Extract the (x, y) coordinate from the center of the cell holding the provided text.  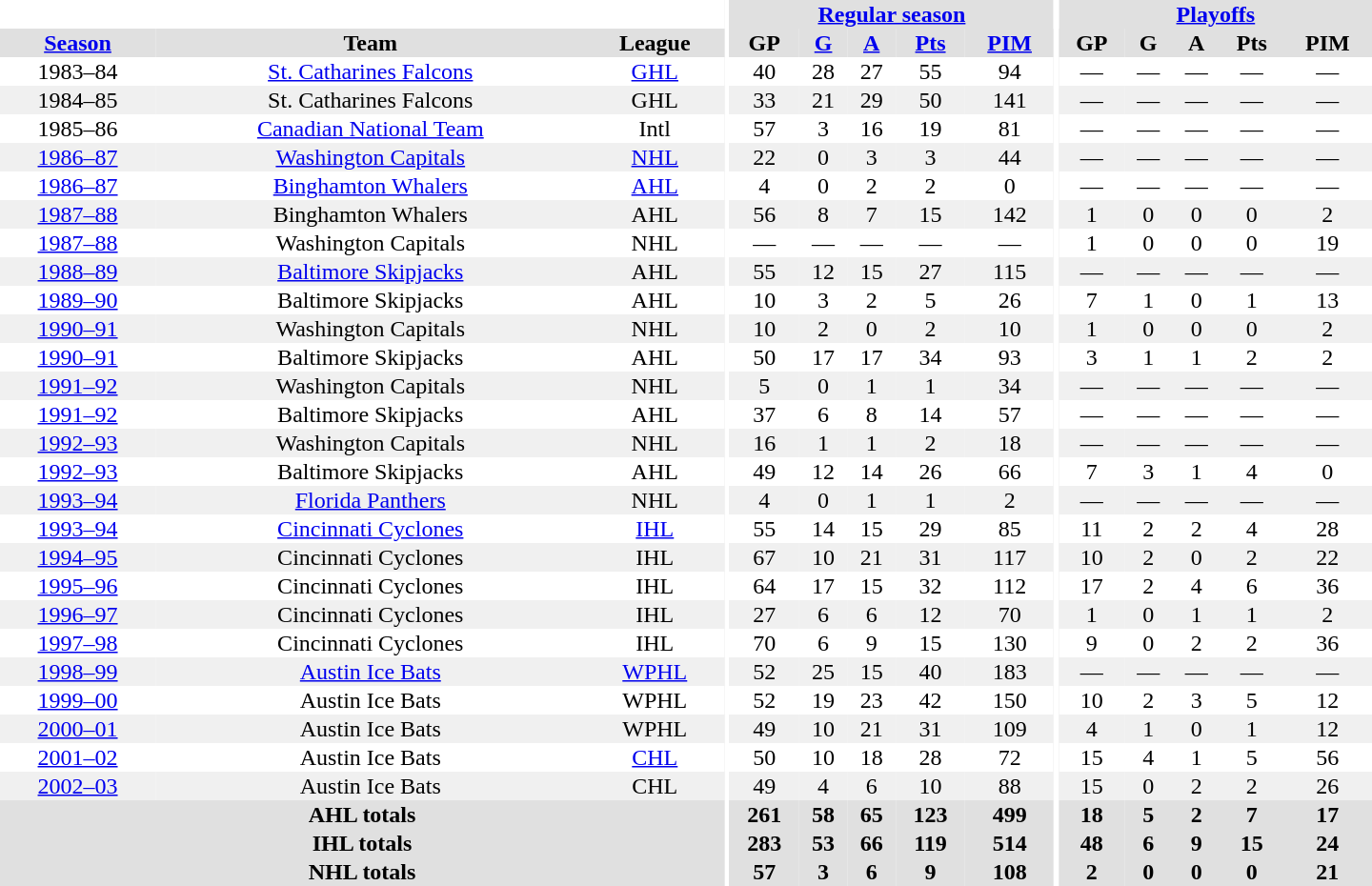
Team (370, 43)
23 (871, 700)
24 (1328, 843)
IHL totals (362, 843)
Canadian National Team (370, 129)
94 (1010, 71)
183 (1010, 672)
1997–98 (78, 643)
2001–02 (78, 757)
108 (1010, 872)
58 (823, 815)
117 (1010, 557)
2002–03 (78, 786)
1999–00 (78, 700)
13 (1328, 300)
Playoffs (1216, 14)
112 (1010, 586)
499 (1010, 815)
Intl (655, 129)
1985–86 (78, 129)
44 (1010, 157)
1984–85 (78, 100)
93 (1010, 357)
1998–99 (78, 672)
72 (1010, 757)
150 (1010, 700)
48 (1092, 843)
123 (930, 815)
130 (1010, 643)
67 (764, 557)
42 (930, 700)
1989–90 (78, 300)
81 (1010, 129)
1996–97 (78, 614)
33 (764, 100)
1988–89 (78, 272)
Florida Panthers (370, 500)
32 (930, 586)
261 (764, 815)
283 (764, 843)
85 (1010, 529)
AHL totals (362, 815)
1983–84 (78, 71)
1994–95 (78, 557)
League (655, 43)
119 (930, 843)
142 (1010, 214)
53 (823, 843)
11 (1092, 529)
NHL totals (362, 872)
109 (1010, 729)
Season (78, 43)
1995–96 (78, 586)
115 (1010, 272)
25 (823, 672)
64 (764, 586)
88 (1010, 786)
141 (1010, 100)
2000–01 (78, 729)
Regular season (892, 14)
514 (1010, 843)
65 (871, 815)
37 (764, 414)
